Find where the given text appears and provide that cell's center as [X, Y] coordinate. 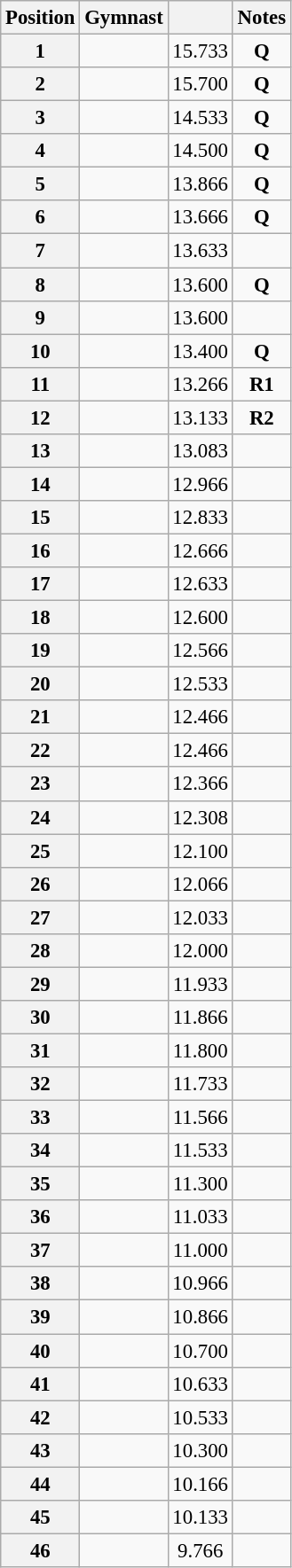
13.083 [201, 451]
7 [41, 251]
10.633 [201, 1384]
5 [41, 184]
9.766 [201, 1550]
10.166 [201, 1484]
12.366 [201, 784]
10.133 [201, 1517]
11 [41, 384]
11.933 [201, 984]
11.566 [201, 1118]
13.666 [201, 217]
29 [41, 984]
13.866 [201, 184]
39 [41, 1317]
12 [41, 417]
38 [41, 1284]
R1 [261, 384]
11.000 [201, 1251]
20 [41, 684]
Notes [261, 18]
45 [41, 1517]
Position [41, 18]
10 [41, 351]
13.633 [201, 251]
14.500 [201, 151]
26 [41, 884]
42 [41, 1417]
11.533 [201, 1151]
12.308 [201, 817]
11.033 [201, 1217]
21 [41, 717]
35 [41, 1184]
15.733 [201, 51]
12.100 [201, 851]
10.966 [201, 1284]
13 [41, 451]
43 [41, 1450]
44 [41, 1484]
11.866 [201, 1018]
32 [41, 1084]
3 [41, 118]
14.533 [201, 118]
15 [41, 518]
12.633 [201, 584]
9 [41, 317]
36 [41, 1217]
10.533 [201, 1417]
2 [41, 84]
12.566 [201, 651]
14 [41, 484]
12.833 [201, 518]
12.066 [201, 884]
37 [41, 1251]
13.266 [201, 384]
33 [41, 1118]
6 [41, 217]
R2 [261, 417]
30 [41, 1018]
10.300 [201, 1450]
Gymnast [124, 18]
27 [41, 917]
15.700 [201, 84]
11.300 [201, 1184]
1 [41, 51]
12.533 [201, 684]
16 [41, 550]
25 [41, 851]
4 [41, 151]
8 [41, 285]
11.733 [201, 1084]
10.700 [201, 1351]
12.000 [201, 951]
10.866 [201, 1317]
12.666 [201, 550]
12.966 [201, 484]
13.133 [201, 417]
28 [41, 951]
12.600 [201, 618]
19 [41, 651]
22 [41, 751]
34 [41, 1151]
12.033 [201, 917]
13.400 [201, 351]
11.800 [201, 1050]
46 [41, 1550]
23 [41, 784]
18 [41, 618]
24 [41, 817]
41 [41, 1384]
40 [41, 1351]
17 [41, 584]
31 [41, 1050]
